Return the [X, Y] coordinate for the center point of the cell that contains the specified text.  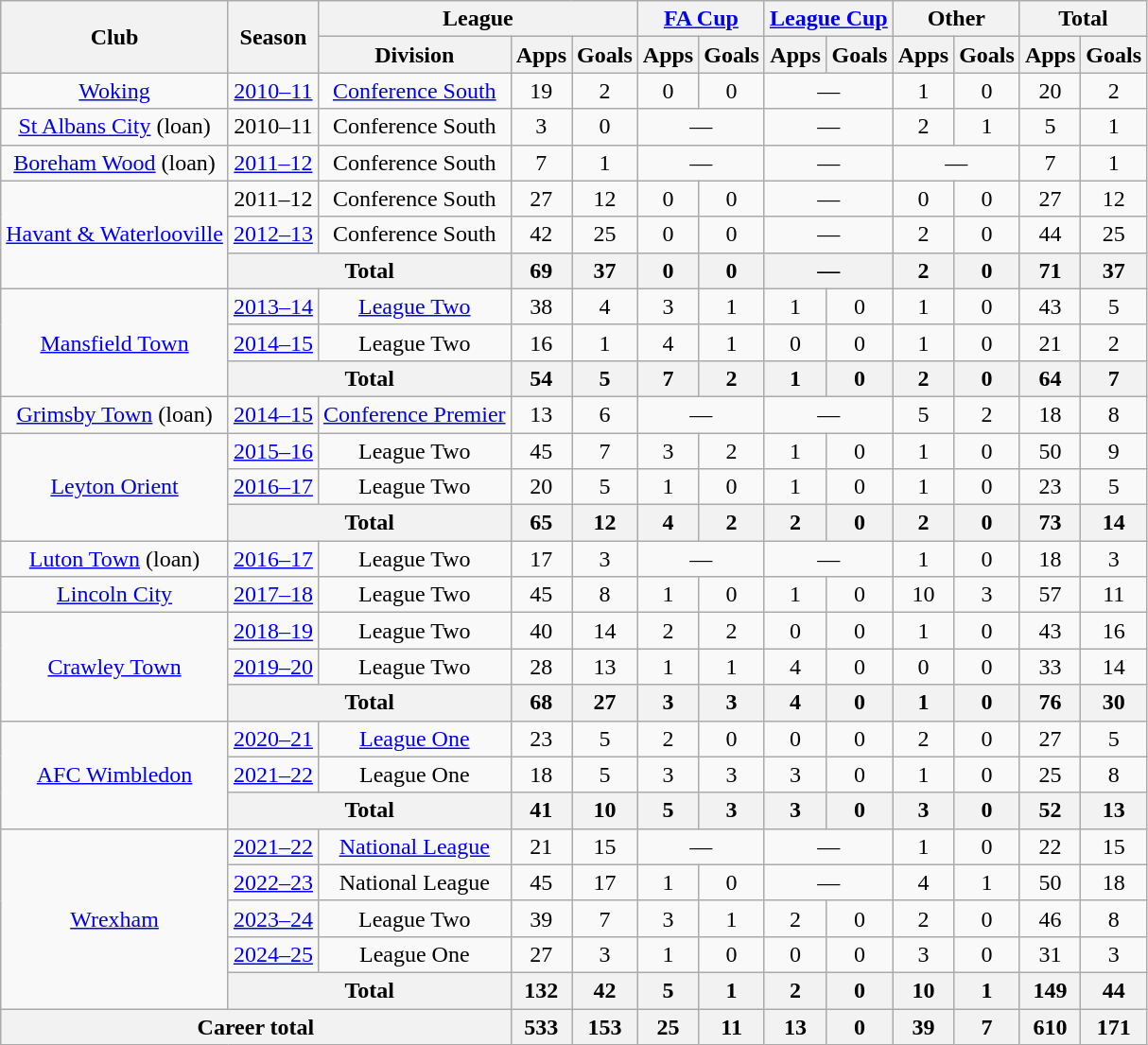
64 [1050, 378]
2019–20 [272, 667]
153 [605, 1026]
31 [1050, 954]
40 [541, 631]
Other [956, 19]
Wrexham [115, 918]
22 [1050, 846]
2023–24 [272, 918]
Crawley Town [115, 667]
610 [1050, 1026]
Grimsby Town (loan) [115, 414]
Career total [255, 1026]
46 [1050, 918]
Season [272, 37]
Club [115, 37]
76 [1050, 703]
League Cup [828, 19]
33 [1050, 667]
57 [1050, 595]
Woking [115, 91]
2012–13 [272, 235]
Lincoln City [115, 595]
2013–14 [272, 306]
30 [1114, 703]
Havant & Waterlooville [115, 235]
68 [541, 703]
League [478, 19]
Mansfield Town [115, 342]
69 [541, 270]
2017–18 [272, 595]
41 [541, 810]
9 [1114, 451]
2015–16 [272, 451]
6 [605, 414]
71 [1050, 270]
FA Cup [701, 19]
171 [1114, 1026]
73 [1050, 523]
28 [541, 667]
65 [541, 523]
Conference Premier [414, 414]
Leyton Orient [115, 487]
132 [541, 990]
149 [1050, 990]
Division [414, 55]
38 [541, 306]
Luton Town (loan) [115, 559]
2024–25 [272, 954]
Boreham Wood (loan) [115, 163]
AFC Wimbledon [115, 775]
19 [541, 91]
2022–23 [272, 882]
533 [541, 1026]
2018–19 [272, 631]
St Albans City (loan) [115, 127]
2020–21 [272, 739]
54 [541, 378]
52 [1050, 810]
